Determine the (x, y) coordinate at the center of the cell enclosing the given text.  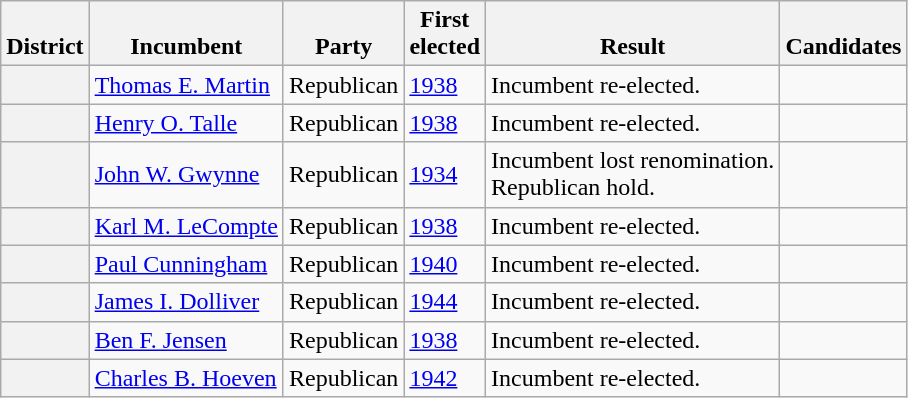
Candidates (844, 34)
1940 (445, 264)
James I. Dolliver (186, 302)
Paul Cunningham (186, 264)
1944 (445, 302)
1934 (445, 174)
Party (343, 34)
Incumbent lost renomination.Republican hold. (633, 174)
District (45, 34)
Incumbent (186, 34)
Result (633, 34)
1942 (445, 378)
John W. Gwynne (186, 174)
Thomas E. Martin (186, 85)
Charles B. Hoeven (186, 378)
Firstelected (445, 34)
Ben F. Jensen (186, 340)
Karl M. LeCompte (186, 226)
Henry O. Talle (186, 123)
